Pinpoint the cell where the given text exists, returning its [X, Y] midpoint coordinate. 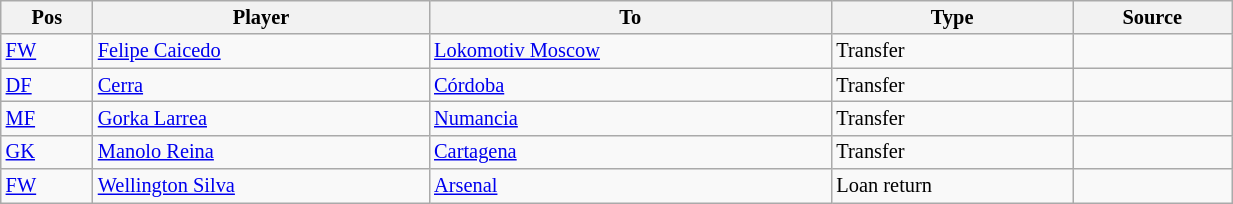
Player [261, 17]
Cerra [261, 85]
Wellington Silva [261, 186]
DF [47, 85]
Pos [47, 17]
Córdoba [630, 85]
GK [47, 152]
Lokomotiv Moscow [630, 51]
Loan return [952, 186]
Gorka Larrea [261, 118]
To [630, 17]
Source [1152, 17]
Arsenal [630, 186]
Cartagena [630, 152]
Manolo Reina [261, 152]
Type [952, 17]
Felipe Caicedo [261, 51]
Numancia [630, 118]
MF [47, 118]
